For the text-containing cell, return its midpoint in [X, Y] coordinate format. 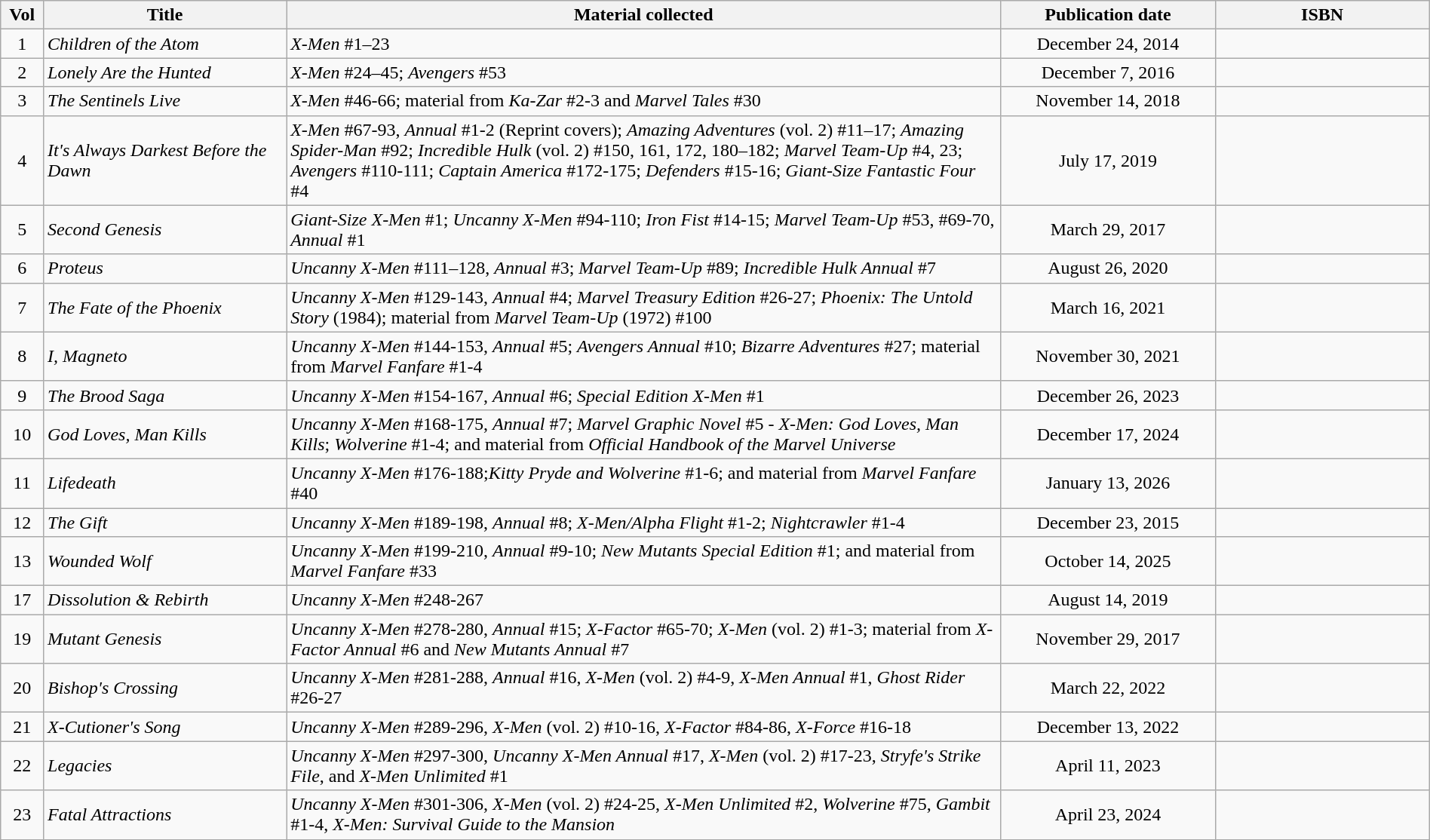
Publication date [1108, 15]
Uncanny X-Men #297-300, Uncanny X-Men Annual #17, X-Men (vol. 2) #17-23, Stryfe's Strike File, and X-Men Unlimited #1 [644, 766]
December 17, 2024 [1108, 434]
X-Men #1–23 [644, 44]
2 [23, 72]
The Fate of the Phoenix [165, 308]
Wounded Wolf [165, 561]
20 [23, 688]
9 [23, 395]
Dissolution & Rebirth [165, 600]
March 29, 2017 [1108, 229]
Vol [23, 15]
23 [23, 814]
March 16, 2021 [1108, 308]
January 13, 2026 [1108, 483]
Legacies [165, 766]
The Gift [165, 523]
Uncanny X-Men #176-188;Kitty Pryde and Wolverine #1-6; and material from Marvel Fanfare #40 [644, 483]
Uncanny X-Men #111–128, Annual #3; Marvel Team-Up #89; Incredible Hulk Annual #7 [644, 268]
Giant-Size X-Men #1; Uncanny X-Men #94-110; Iron Fist #14-15; Marvel Team-Up #53, #69-70, Annual #1 [644, 229]
Uncanny X-Men #281-288, Annual #16, X-Men (vol. 2) #4-9, X-Men Annual #1, Ghost Rider #26-27 [644, 688]
October 14, 2025 [1108, 561]
X-Men #46-66; material from Ka-Zar #2-3 and Marvel Tales #30 [644, 101]
Mutant Genesis [165, 639]
Children of the Atom [165, 44]
December 23, 2015 [1108, 523]
Uncanny X-Men #278-280, Annual #15; X-Factor #65-70; X-Men (vol. 2) #1-3; material from X-Factor Annual #6 and New Mutants Annual #7 [644, 639]
I, Magneto [165, 356]
22 [23, 766]
The Sentinels Live [165, 101]
December 13, 2022 [1108, 727]
It's Always Darkest Before the Dawn [165, 160]
12 [23, 523]
5 [23, 229]
4 [23, 160]
Uncanny X-Men #189-198, Annual #8; X-Men/Alpha Flight #1-2; Nightcrawler #1-4 [644, 523]
December 24, 2014 [1108, 44]
August 26, 2020 [1108, 268]
Material collected [644, 15]
Title [165, 15]
Uncanny X-Men #301-306, X-Men (vol. 2) #24-25, X-Men Unlimited #2, Wolverine #75, Gambit #1-4, X-Men: Survival Guide to the Mansion [644, 814]
Lonely Are the Hunted [165, 72]
7 [23, 308]
6 [23, 268]
November 29, 2017 [1108, 639]
March 22, 2022 [1108, 688]
April 23, 2024 [1108, 814]
3 [23, 101]
Bishop's Crossing [165, 688]
Uncanny X-Men #289-296, X-Men (vol. 2) #10-16, X-Factor #84-86, X-Force #16-18 [644, 727]
19 [23, 639]
Uncanny X-Men #129-143, Annual #4; Marvel Treasury Edition #26-27; Phoenix: The Untold Story (1984); material from Marvel Team-Up (1972) #100 [644, 308]
August 14, 2019 [1108, 600]
10 [23, 434]
13 [23, 561]
1 [23, 44]
Fatal Attractions [165, 814]
21 [23, 727]
July 17, 2019 [1108, 160]
X-Men #24–45; Avengers #53 [644, 72]
Proteus [165, 268]
December 26, 2023 [1108, 395]
November 14, 2018 [1108, 101]
April 11, 2023 [1108, 766]
Lifedeath [165, 483]
December 7, 2016 [1108, 72]
Uncanny X-Men #154-167, Annual #6; Special Edition X-Men #1 [644, 395]
8 [23, 356]
ISBN [1322, 15]
November 30, 2021 [1108, 356]
The Brood Saga [165, 395]
Second Genesis [165, 229]
Uncanny X-Men #248-267 [644, 600]
Uncanny X-Men #199-210, Annual #9-10; New Mutants Special Edition #1; and material from Marvel Fanfare #33 [644, 561]
17 [23, 600]
X-Cutioner's Song [165, 727]
Uncanny X-Men #144-153, Annual #5; Avengers Annual #10; Bizarre Adventures #27; material from Marvel Fanfare #1-4 [644, 356]
God Loves, Man Kills [165, 434]
11 [23, 483]
